Determine the [x, y] coordinate at the center of the cell enclosing the given text.  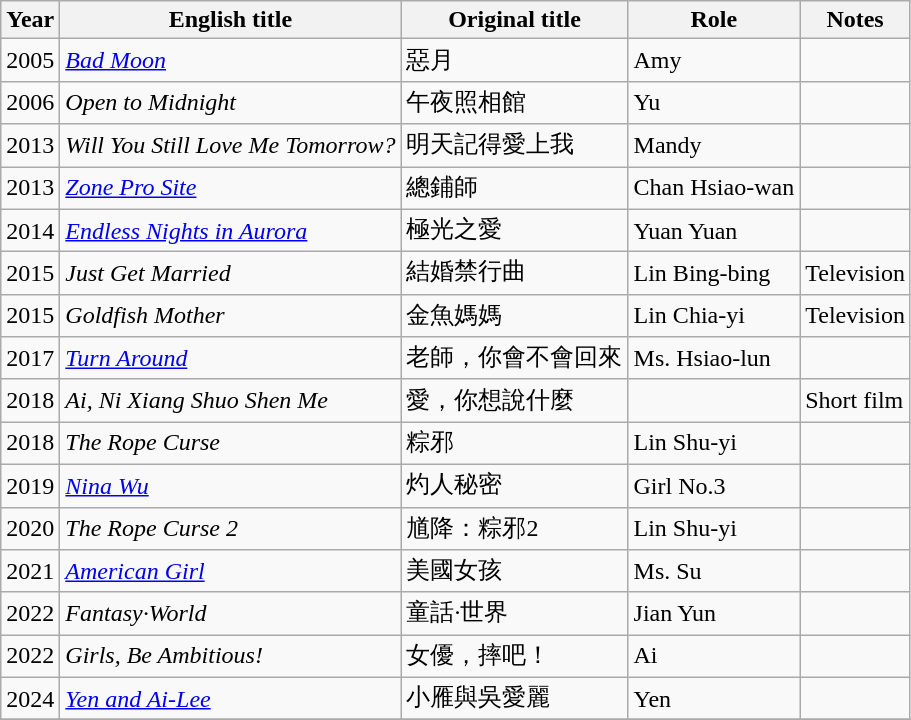
2024 [30, 698]
Just Get Married [230, 274]
童話·世界 [514, 614]
Ai [714, 656]
Amy [714, 60]
2019 [30, 486]
Endless Nights in Aurora [230, 230]
午夜照相館 [514, 102]
馗降：粽邪2 [514, 528]
小雁與吳愛麗 [514, 698]
惡月 [514, 60]
The Rope Curse 2 [230, 528]
The Rope Curse [230, 444]
Girl No.3 [714, 486]
Yen [714, 698]
American Girl [230, 572]
Jian Yun [714, 614]
Notes [856, 20]
灼人秘密 [514, 486]
女優，摔吧！ [514, 656]
Lin Bing-bing [714, 274]
美國女孩 [514, 572]
明天記得愛上我 [514, 146]
Short film [856, 400]
Mandy [714, 146]
Year [30, 20]
Original title [514, 20]
Girls, Be Ambitious! [230, 656]
金魚媽媽 [514, 316]
Ms. Su [714, 572]
Zone Pro Site [230, 188]
2006 [30, 102]
粽邪 [514, 444]
Open to Midnight [230, 102]
Chan Hsiao-wan [714, 188]
Role [714, 20]
Yu [714, 102]
極光之愛 [514, 230]
2017 [30, 358]
愛，你想說什麼 [514, 400]
Ms. Hsiao-lun [714, 358]
總鋪師 [514, 188]
Turn Around [230, 358]
2014 [30, 230]
2020 [30, 528]
Yen and Ai-Lee [230, 698]
結婚禁行曲 [514, 274]
Goldfish Mother [230, 316]
Will You Still Love Me Tomorrow? [230, 146]
2021 [30, 572]
Lin Chia-yi [714, 316]
Fantasy·World [230, 614]
Nina Wu [230, 486]
Bad Moon [230, 60]
Ai, Ni Xiang Shuo Shen Me [230, 400]
老師，你會不會回來 [514, 358]
English title [230, 20]
2005 [30, 60]
Yuan Yuan [714, 230]
